Extract the (x, y) coordinate from the center of the cell holding the provided text.  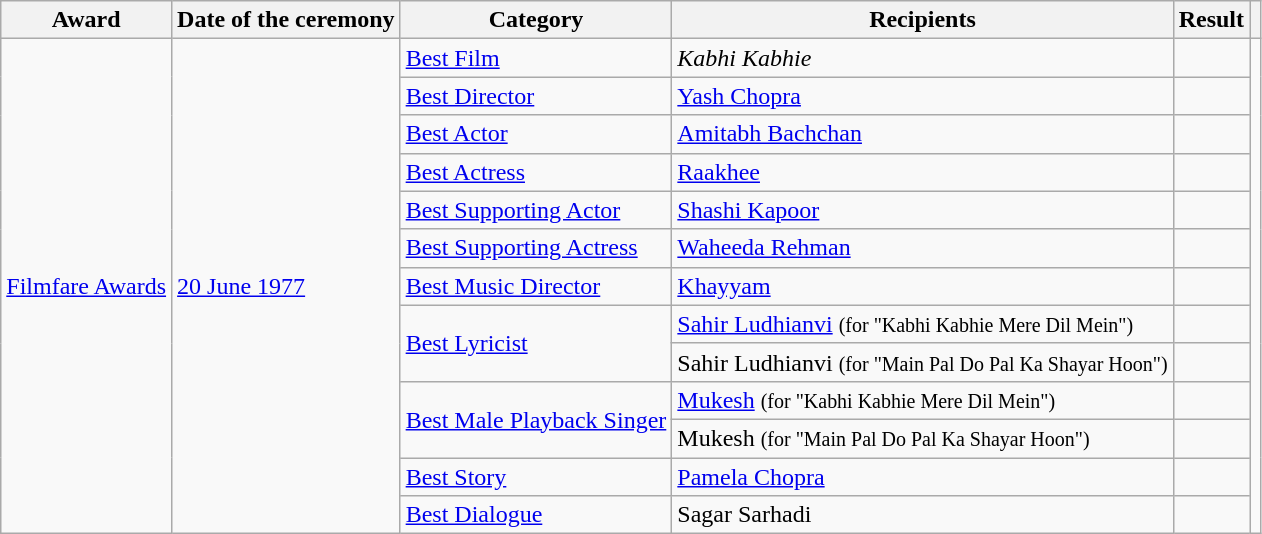
Best Music Director (536, 286)
Sahir Ludhianvi (for "Main Pal Do Pal Ka Shayar Hoon") (922, 362)
Shashi Kapoor (922, 210)
20 June 1977 (286, 286)
Best Story (536, 477)
Sagar Sarhadi (922, 515)
Kabhi Kabhie (922, 58)
Khayyam (922, 286)
Best Male Playback Singer (536, 419)
Mukesh (for "Kabhi Kabhie Mere Dil Mein") (922, 400)
Category (536, 20)
Yash Chopra (922, 96)
Pamela Chopra (922, 477)
Sahir Ludhianvi (for "Kabhi Kabhie Mere Dil Mein") (922, 324)
Best Supporting Actress (536, 248)
Best Dialogue (536, 515)
Raakhee (922, 172)
Best Director (536, 96)
Award (86, 20)
Mukesh (for "Main Pal Do Pal Ka Shayar Hoon") (922, 438)
Result (1211, 20)
Date of the ceremony (286, 20)
Best Lyricist (536, 343)
Best Actress (536, 172)
Recipients (922, 20)
Waheeda Rehman (922, 248)
Amitabh Bachchan (922, 134)
Best Actor (536, 134)
Filmfare Awards (86, 286)
Best Film (536, 58)
Best Supporting Actor (536, 210)
